Return the [x, y] coordinate for the center point of the cell that contains the specified text.  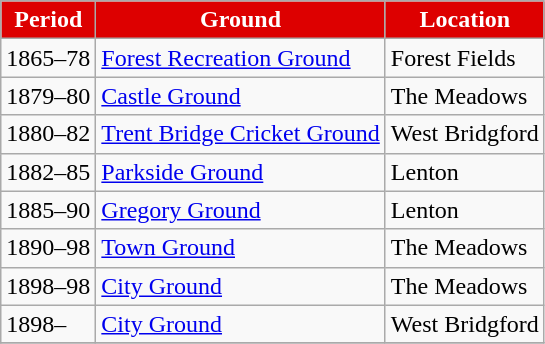
Period [48, 20]
Castle Ground [240, 96]
Ground [240, 20]
Parkside Ground [240, 172]
1898–98 [48, 286]
Town Ground [240, 248]
Gregory Ground [240, 210]
1898– [48, 324]
Trent Bridge Cricket Ground [240, 134]
1885–90 [48, 210]
Forest Fields [464, 58]
1890–98 [48, 248]
1882–85 [48, 172]
1880–82 [48, 134]
1865–78 [48, 58]
Location [464, 20]
Forest Recreation Ground [240, 58]
1879–80 [48, 96]
